Search for the cell housing the specified text and yield its (X, Y) center coordinate. 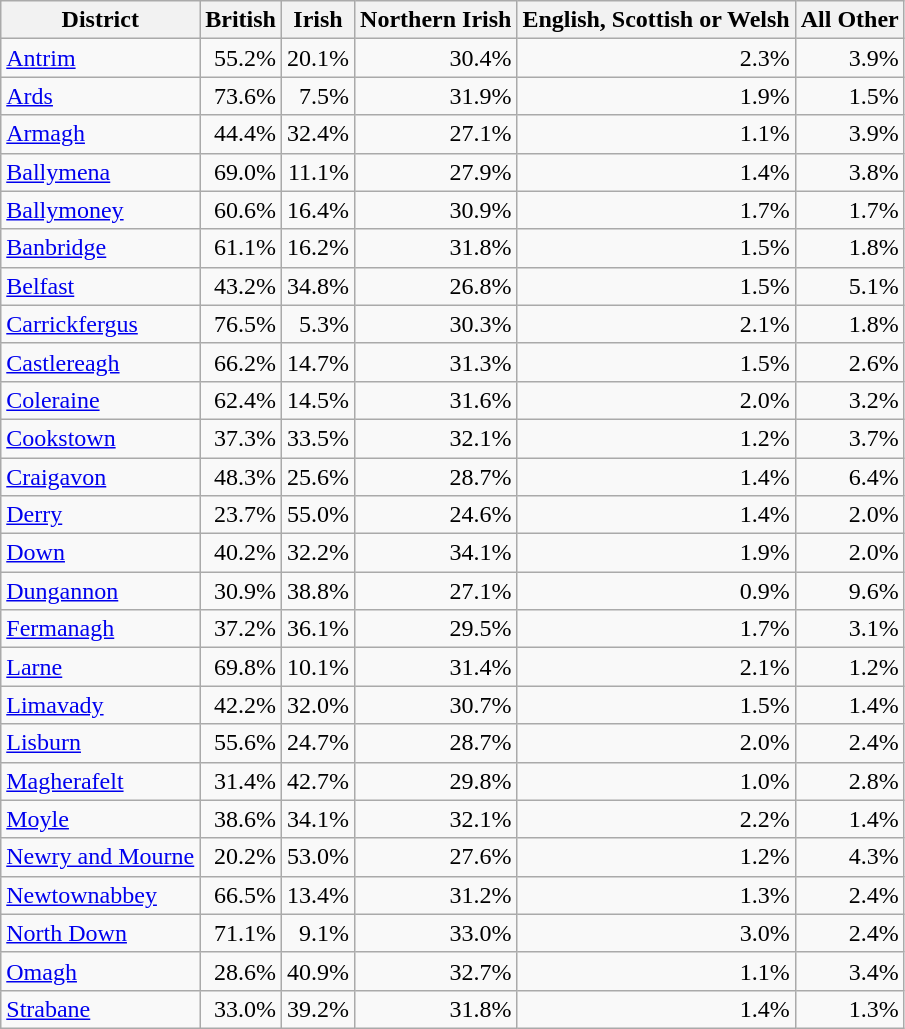
36.1% (318, 629)
Banbridge (100, 248)
32.4% (318, 134)
Northern Irish (436, 20)
7.5% (318, 96)
37.3% (241, 438)
3.0% (656, 933)
Derry (100, 515)
0.9% (656, 591)
44.4% (241, 134)
31.3% (436, 362)
Carrickfergus (100, 324)
3.8% (850, 172)
25.6% (318, 477)
60.6% (241, 210)
39.2% (318, 1009)
3.1% (850, 629)
34.8% (318, 286)
North Down (100, 933)
53.0% (318, 857)
Cookstown (100, 438)
55.0% (318, 515)
24.7% (318, 743)
29.5% (436, 629)
Coleraine (100, 400)
28.6% (241, 971)
23.7% (241, 515)
Larne (100, 667)
Lisburn (100, 743)
10.1% (318, 667)
30.3% (436, 324)
73.6% (241, 96)
27.9% (436, 172)
6.4% (850, 477)
9.1% (318, 933)
Armagh (100, 134)
Fermanagh (100, 629)
Antrim (100, 58)
Ballymoney (100, 210)
69.0% (241, 172)
66.2% (241, 362)
27.6% (436, 857)
43.2% (241, 286)
24.6% (436, 515)
3.7% (850, 438)
5.3% (318, 324)
2.8% (850, 781)
3.2% (850, 400)
16.2% (318, 248)
Magherafelt (100, 781)
1.0% (656, 781)
40.2% (241, 553)
66.5% (241, 895)
37.2% (241, 629)
40.9% (318, 971)
69.8% (241, 667)
32.7% (436, 971)
33.5% (318, 438)
42.7% (318, 781)
5.1% (850, 286)
26.8% (436, 286)
55.6% (241, 743)
61.1% (241, 248)
Dungannon (100, 591)
Ards (100, 96)
Irish (318, 20)
55.2% (241, 58)
42.2% (241, 705)
48.3% (241, 477)
62.4% (241, 400)
Newry and Mourne (100, 857)
14.5% (318, 400)
76.5% (241, 324)
2.6% (850, 362)
71.1% (241, 933)
District (100, 20)
38.8% (318, 591)
Moyle (100, 819)
Strabane (100, 1009)
9.6% (850, 591)
2.3% (656, 58)
29.8% (436, 781)
14.7% (318, 362)
All Other (850, 20)
Omagh (100, 971)
32.0% (318, 705)
4.3% (850, 857)
31.2% (436, 895)
38.6% (241, 819)
2.2% (656, 819)
30.4% (436, 58)
3.4% (850, 971)
Newtownabbey (100, 895)
Craigavon (100, 477)
British (241, 20)
16.4% (318, 210)
20.1% (318, 58)
Ballymena (100, 172)
30.7% (436, 705)
13.4% (318, 895)
31.9% (436, 96)
Down (100, 553)
11.1% (318, 172)
Castlereagh (100, 362)
Belfast (100, 286)
20.2% (241, 857)
31.6% (436, 400)
Limavady (100, 705)
32.2% (318, 553)
English, Scottish or Welsh (656, 20)
